From the cell containing the given text, extract its center point as [X, Y] coordinate. 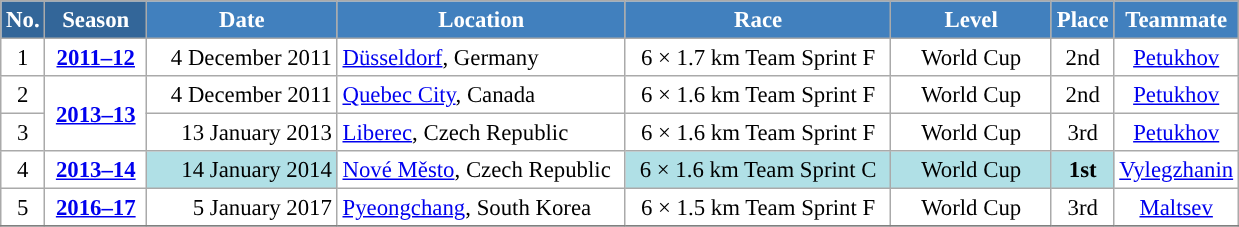
2016–17 [96, 208]
Teammate [1176, 20]
Liberec, Czech Republic [481, 133]
Nové Město, Czech Republic [481, 170]
Maltsev [1176, 208]
2013–14 [96, 170]
13 January 2013 [242, 133]
2011–12 [96, 58]
1st [1082, 170]
Pyeongchang, South Korea [481, 208]
4 [23, 170]
5 [23, 208]
6 × 1.7 km Team Sprint F [758, 58]
Season [96, 20]
2013–13 [96, 114]
1 [23, 58]
Location [481, 20]
No. [23, 20]
3 [23, 133]
5 January 2017 [242, 208]
14 January 2014 [242, 170]
Level [972, 20]
6 × 1.6 km Team Sprint C [758, 170]
Place [1082, 20]
Date [242, 20]
2 [23, 95]
Quebec City, Canada [481, 95]
Race [758, 20]
Düsseldorf, Germany [481, 58]
Vylegzhanin [1176, 170]
6 × 1.5 km Team Sprint F [758, 208]
